Output the (x, y) coordinate of the center of the cell containing the given text.  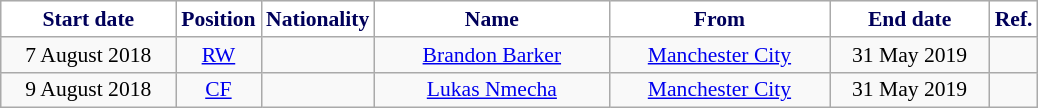
Name (492, 19)
9 August 2018 (88, 90)
End date (910, 19)
Ref. (1014, 19)
From (719, 19)
Position (218, 19)
Start date (88, 19)
Brandon Barker (492, 55)
Lukas Nmecha (492, 90)
Nationality (318, 19)
RW (218, 55)
CF (218, 90)
7 August 2018 (88, 55)
